Return the (x, y) coordinate for the center point of the cell that contains the specified text.  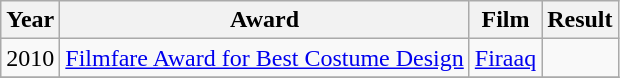
Film (505, 20)
2010 (30, 58)
Award (264, 20)
Firaaq (505, 58)
Year (30, 20)
Result (580, 20)
Filmfare Award for Best Costume Design (264, 58)
